Return [X, Y] of the center of cell containing provided text 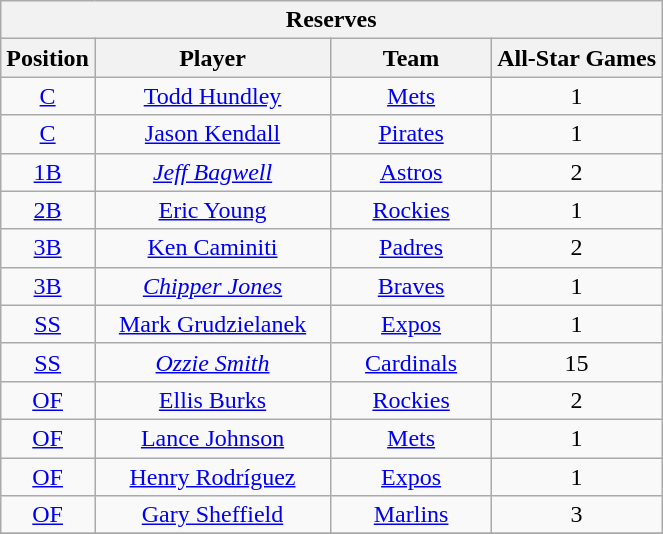
3 [577, 515]
Henry Rodríguez [212, 477]
Mark Grudzielanek [212, 324]
All-Star Games [577, 58]
Ellis Burks [212, 400]
Reserves [332, 20]
Padres [412, 248]
Ken Caminiti [212, 248]
Position [48, 58]
2B [48, 210]
Cardinals [412, 362]
Todd Hundley [212, 96]
Lance Johnson [212, 438]
Ozzie Smith [212, 362]
15 [577, 362]
Gary Sheffield [212, 515]
Team [412, 58]
Marlins [412, 515]
Pirates [412, 134]
Jeff Bagwell [212, 172]
Braves [412, 286]
Player [212, 58]
Chipper Jones [212, 286]
Jason Kendall [212, 134]
Eric Young [212, 210]
Astros [412, 172]
1B [48, 172]
